Find where the given text appears and provide that cell's center as [X, Y] coordinate. 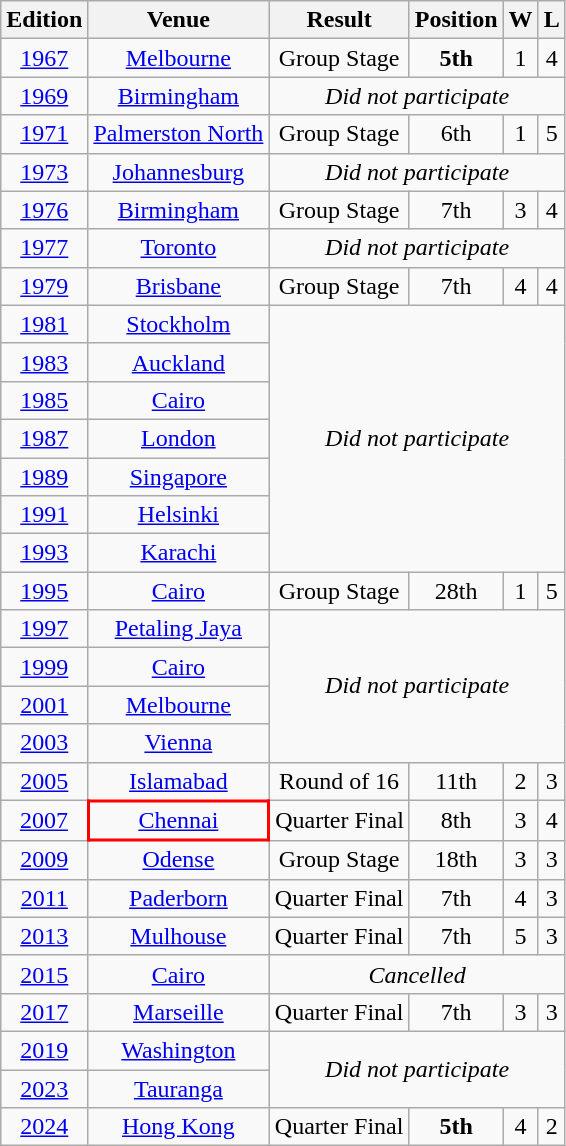
Singapore [178, 477]
Position [456, 20]
1991 [44, 515]
2003 [44, 743]
1995 [44, 591]
Stockholm [178, 324]
Johannesburg [178, 172]
8th [456, 821]
Paderborn [178, 898]
11th [456, 782]
Islamabad [178, 782]
Palmerston North [178, 134]
1977 [44, 248]
1981 [44, 324]
1989 [44, 477]
1987 [44, 438]
Marseille [178, 1012]
1983 [44, 362]
Cancelled [417, 974]
L [552, 20]
1979 [44, 286]
1985 [44, 400]
1976 [44, 210]
2001 [44, 705]
Hong Kong [178, 1127]
1973 [44, 172]
Tauranga [178, 1089]
Karachi [178, 553]
Toronto [178, 248]
2019 [44, 1050]
2013 [44, 936]
London [178, 438]
2007 [44, 821]
1967 [44, 58]
Edition [44, 20]
Round of 16 [339, 782]
Venue [178, 20]
2017 [44, 1012]
Vienna [178, 743]
2009 [44, 860]
1997 [44, 629]
Brisbane [178, 286]
2005 [44, 782]
Mulhouse [178, 936]
2011 [44, 898]
6th [456, 134]
2024 [44, 1127]
Odense [178, 860]
2023 [44, 1089]
1969 [44, 96]
Washington [178, 1050]
W [520, 20]
Result [339, 20]
28th [456, 591]
1993 [44, 553]
1971 [44, 134]
Helsinki [178, 515]
Petaling Jaya [178, 629]
Chennai [178, 821]
18th [456, 860]
Auckland [178, 362]
2015 [44, 974]
1999 [44, 667]
